Determine the (X, Y) coordinate at the center of the cell enclosing the given text.  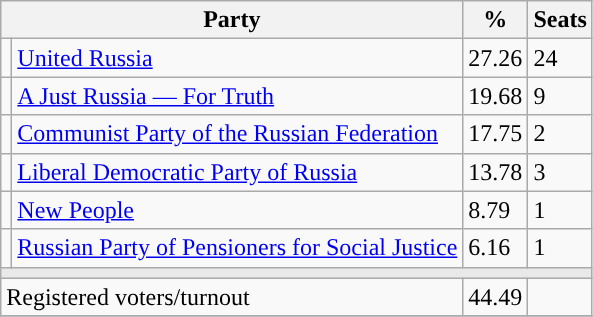
44.49 (496, 297)
Russian Party of Pensioners for Social Justice (238, 248)
Party (232, 20)
3 (560, 172)
Registered voters/turnout (232, 297)
13.78 (496, 172)
A Just Russia — For Truth (238, 96)
Seats (560, 20)
17.75 (496, 134)
Communist Party of the Russian Federation (238, 134)
9 (560, 96)
2 (560, 134)
8.79 (496, 210)
% (496, 20)
New People (238, 210)
6.16 (496, 248)
19.68 (496, 96)
United Russia (238, 58)
Liberal Democratic Party of Russia (238, 172)
27.26 (496, 58)
24 (560, 58)
